Find where the given text appears and provide that cell's center as (X, Y) coordinate. 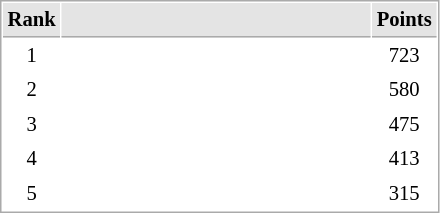
475 (404, 124)
Rank (32, 20)
3 (32, 124)
5 (32, 194)
580 (404, 90)
315 (404, 194)
4 (32, 158)
413 (404, 158)
2 (32, 90)
Points (404, 20)
723 (404, 56)
1 (32, 56)
